Detect which cell encompasses the target text, then output its [X, Y] center coordinate. 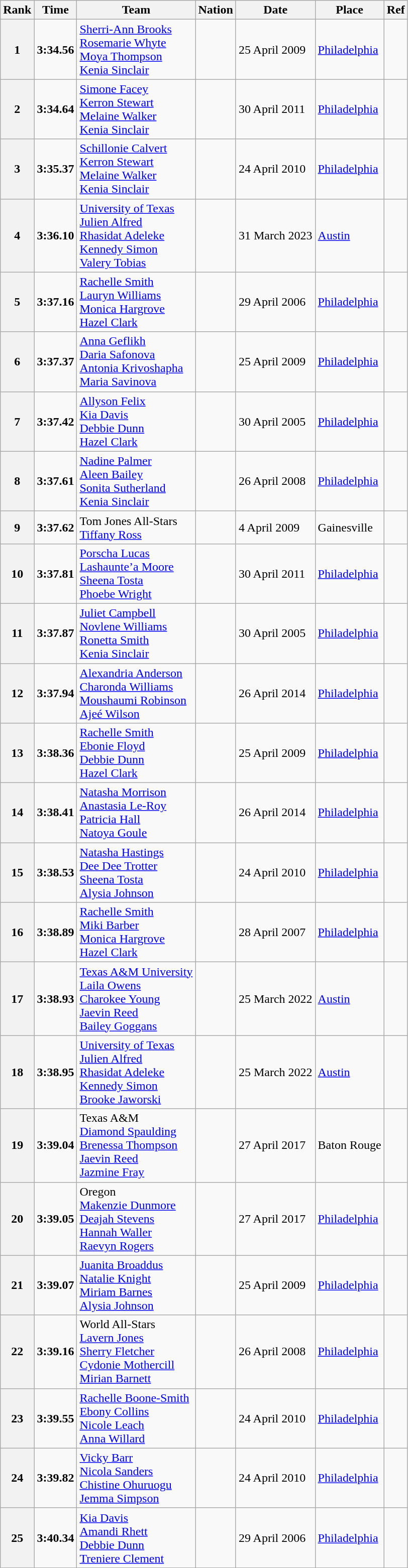
Simone FaceyKerron StewartMelaine WalkerKenia Sinclair [136, 109]
3:39.04 [55, 1145]
Ref [396, 10]
Time [55, 10]
OregonMakenzie DunmoreDeajah StevensHannah WallerRaevyn Rogers [136, 1219]
Tom Jones All-StarsTiffany Ross [136, 527]
Nation [216, 10]
3:39.05 [55, 1219]
7 [17, 422]
1 [17, 49]
3 [17, 169]
28 April 2007 [275, 933]
3:39.16 [55, 1352]
Kia DavisAmandi RhettDebbie DunnTreniere Clement [136, 1538]
3:38.53 [55, 872]
Sherri-Ann BrooksRosemarie WhyteMoya ThompsonKenia Sinclair [136, 49]
13 [17, 753]
3:39.82 [55, 1478]
25 [17, 1538]
3:38.95 [55, 1072]
3:37.87 [55, 633]
Rachelle SmithEbonie FloydDebbie DunnHazel Clark [136, 753]
3:38.93 [55, 999]
12 [17, 694]
3:34.64 [55, 109]
11 [17, 633]
2 [17, 109]
31 March 2023 [275, 235]
6 [17, 361]
22 [17, 1352]
Juanita BroaddusNatalie KnightMiriam BarnesAlysia Johnson [136, 1285]
21 [17, 1285]
3:35.37 [55, 169]
Schillonie CalvertKerron StewartMelaine WalkerKenia Sinclair [136, 169]
4 April 2009 [275, 527]
Gainesville [350, 527]
5 [17, 302]
Rachelle SmithMiki BarberMonica HargroveHazel Clark [136, 933]
14 [17, 813]
10 [17, 573]
Allyson FelixKia DavisDebbie DunnHazel Clark [136, 422]
3:37.62 [55, 527]
3:37.37 [55, 361]
4 [17, 235]
3:34.56 [55, 49]
Porscha LucasLashaunte’a MooreSheena TostaPhoebe Wright [136, 573]
16 [17, 933]
3:39.55 [55, 1418]
19 [17, 1145]
3:37.81 [55, 573]
18 [17, 1072]
Nadine PalmerAleen BaileySonita SutherlandKenia Sinclair [136, 481]
Alexandria AndersonCharonda WilliamsMoushaumi RobinsonAjeé Wilson [136, 694]
9 [17, 527]
17 [17, 999]
23 [17, 1418]
Date [275, 10]
University of TexasJulien AlfredRhasidat AdelekeKennedy SimonBrooke Jaworski [136, 1072]
3:38.89 [55, 933]
World All-StarsLavern JonesSherry FletcherCydonie MothercillMirian Barnett [136, 1352]
3:37.16 [55, 302]
3:40.34 [55, 1538]
Team [136, 10]
Texas A&MDiamond SpauldingBrenessa ThompsonJaevin ReedJazmine Fray [136, 1145]
Natasha HastingsDee Dee TrotterSheena TostaAlysia Johnson [136, 872]
20 [17, 1219]
Anna GeflikhDaria SafonovaAntonia KrivoshaphaMaria Savinova [136, 361]
3:36.10 [55, 235]
3:37.61 [55, 481]
3:37.42 [55, 422]
15 [17, 872]
24 [17, 1478]
Rank [17, 10]
Rachelle SmithLauryn WilliamsMonica HargroveHazel Clark [136, 302]
Rachelle Boone-SmithEbony CollinsNicole LeachAnna Willard [136, 1418]
3:38.36 [55, 753]
Juliet CampbellNovlene WilliamsRonetta SmithKenia Sinclair [136, 633]
Texas A&M UniversityLaila OwensCharokee YoungJaevin ReedBailey Goggans [136, 999]
3:38.41 [55, 813]
University of TexasJulien AlfredRhasidat AdelekeKennedy SimonValery Tobias [136, 235]
3:37.94 [55, 694]
Vicky BarrNicola SandersChistine OhuruoguJemma Simpson [136, 1478]
Natasha MorrisonAnastasia Le-RoyPatricia HallNatoya Goule [136, 813]
Baton Rouge [350, 1145]
Place [350, 10]
3:39.07 [55, 1285]
8 [17, 481]
